Provide the (X, Y) coordinate of the cell's center where the given text is located.  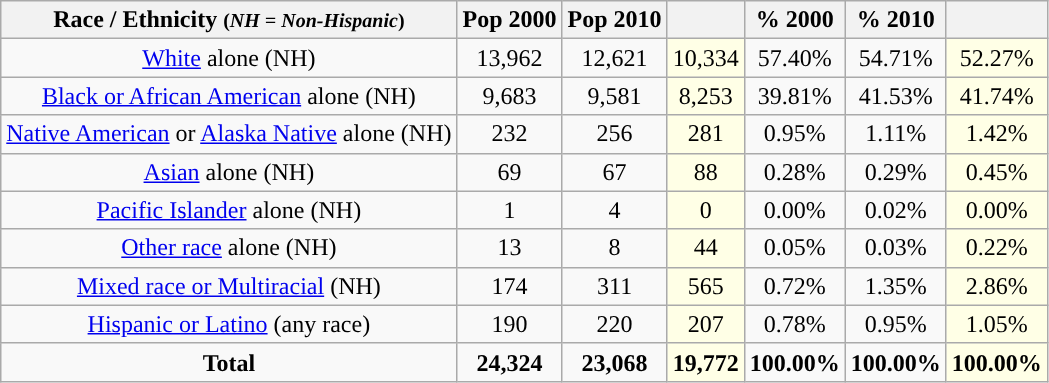
67 (614, 172)
Hispanic or Latino (any race) (229, 324)
12,621 (614, 58)
174 (510, 286)
8,253 (706, 96)
1.35% (896, 286)
41.74% (996, 96)
Pop 2010 (614, 20)
Race / Ethnicity (NH = Non-Hispanic) (229, 20)
4 (614, 210)
0 (706, 210)
1.05% (996, 324)
0.28% (794, 172)
White alone (NH) (229, 58)
54.71% (896, 58)
% 2010 (896, 20)
0.29% (896, 172)
9,581 (614, 96)
1.11% (896, 134)
44 (706, 248)
207 (706, 324)
Asian alone (NH) (229, 172)
0.45% (996, 172)
281 (706, 134)
23,068 (614, 362)
9,683 (510, 96)
Mixed race or Multiracial (NH) (229, 286)
13,962 (510, 58)
Other race alone (NH) (229, 248)
52.27% (996, 58)
19,772 (706, 362)
0.03% (896, 248)
39.81% (794, 96)
88 (706, 172)
24,324 (510, 362)
0.22% (996, 248)
0.72% (794, 286)
Black or African American alone (NH) (229, 96)
57.40% (794, 58)
Pacific Islander alone (NH) (229, 210)
Pop 2000 (510, 20)
311 (614, 286)
0.78% (794, 324)
1.42% (996, 134)
0.02% (896, 210)
232 (510, 134)
Native American or Alaska Native alone (NH) (229, 134)
220 (614, 324)
1 (510, 210)
69 (510, 172)
190 (510, 324)
0.05% (794, 248)
8 (614, 248)
13 (510, 248)
256 (614, 134)
% 2000 (794, 20)
10,334 (706, 58)
41.53% (896, 96)
565 (706, 286)
2.86% (996, 286)
Total (229, 362)
